Output the (x, y) coordinate of the center of the cell containing the given text.  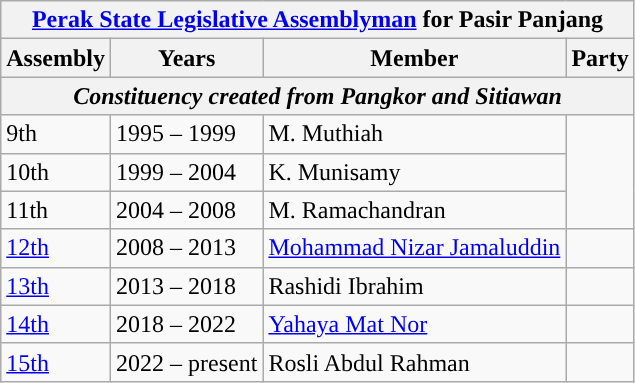
9th (56, 134)
2013 – 2018 (186, 286)
14th (56, 324)
2022 – present (186, 362)
M. Muthiah (414, 134)
Yahaya Mat Nor (414, 324)
K. Munisamy (414, 172)
1999 – 2004 (186, 172)
15th (56, 362)
Assembly (56, 58)
Rosli Abdul Rahman (414, 362)
2018 – 2022 (186, 324)
Party (600, 58)
13th (56, 286)
Mohammad Nizar Jamaluddin (414, 248)
2004 – 2008 (186, 210)
Constituency created from Pangkor and Sitiawan (318, 96)
12th (56, 248)
11th (56, 210)
Years (186, 58)
10th (56, 172)
Perak State Legislative Assemblyman for Pasir Panjang (318, 20)
Member (414, 58)
M. Ramachandran (414, 210)
Rashidi Ibrahim (414, 286)
2008 – 2013 (186, 248)
1995 – 1999 (186, 134)
